From the cell containing the given text, extract its center point as [X, Y] coordinate. 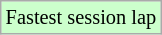
Fastest session lap [81, 17]
